Return the (x, y) coordinate for the center point of the cell that contains the specified text.  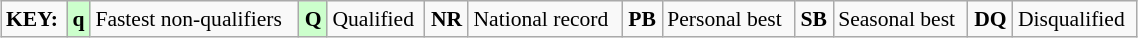
Qualified (376, 19)
NR (447, 19)
Fastest non-qualifiers (194, 19)
SB (814, 19)
KEY: (34, 19)
Personal best (728, 19)
National record (545, 19)
q (78, 19)
Seasonal best (900, 19)
DQ (990, 19)
Q (314, 19)
Disqualified (1075, 19)
PB (642, 19)
